From the cell containing the given text, extract its center point as [X, Y] coordinate. 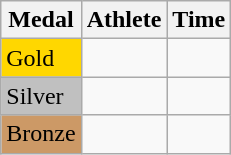
Bronze [41, 134]
Medal [41, 20]
Silver [41, 96]
Gold [41, 58]
Athlete [124, 20]
Time [199, 20]
